Determine the [x, y] coordinate at the center of the cell enclosing the given text.  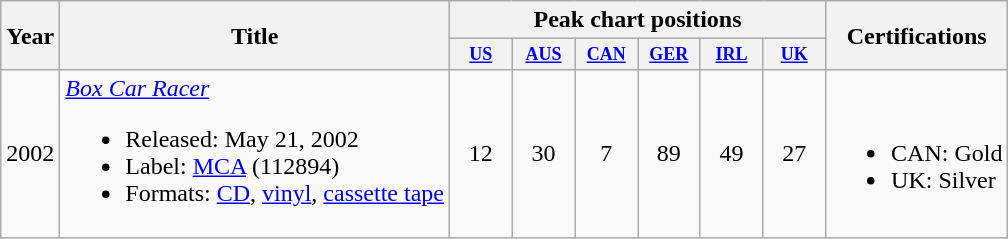
27 [794, 154]
12 [482, 154]
Title [255, 36]
49 [732, 154]
US [482, 54]
89 [670, 154]
AUS [544, 54]
CAN: GoldUK: Silver [917, 154]
2002 [30, 154]
30 [544, 154]
Peak chart positions [638, 20]
Certifications [917, 36]
UK [794, 54]
Year [30, 36]
GER [670, 54]
7 [606, 154]
IRL [732, 54]
CAN [606, 54]
Box Car RacerReleased: May 21, 2002Label: MCA (112894)Formats: CD, vinyl, cassette tape [255, 154]
